Return (X, Y) of the center of cell containing provided text 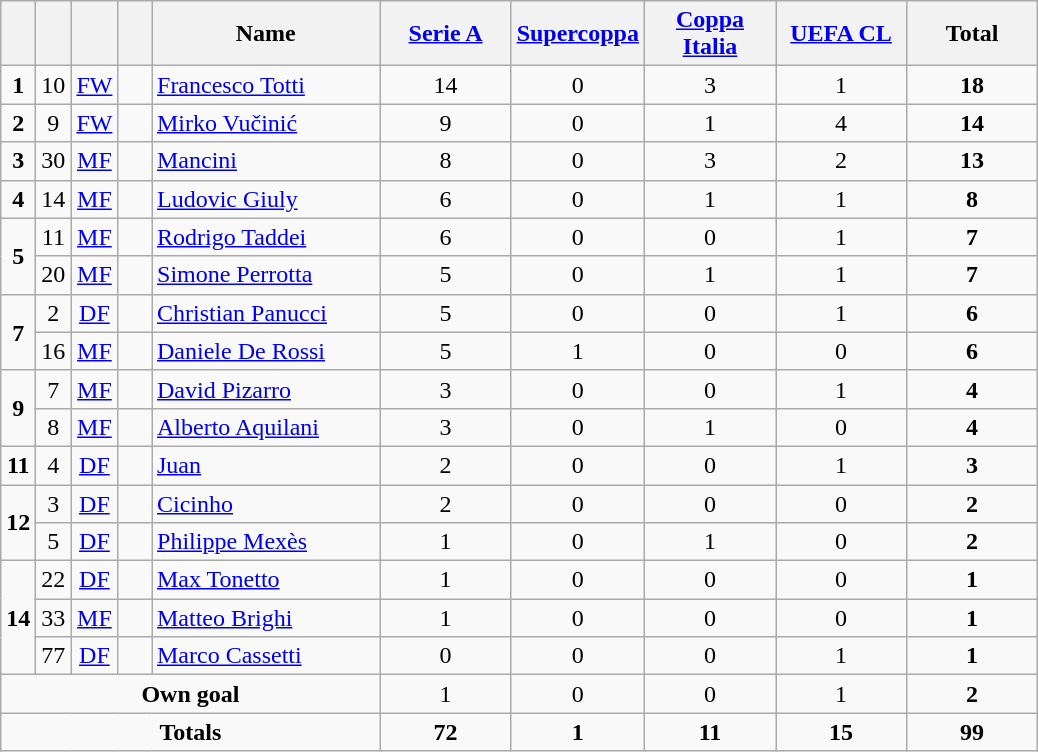
Name (266, 34)
Simone Perrotta (266, 275)
Juan (266, 465)
Ludovic Giuly (266, 199)
20 (54, 275)
72 (446, 732)
UEFA CL (842, 34)
99 (972, 732)
Francesco Totti (266, 85)
Own goal (190, 694)
Matteo Brighi (266, 618)
33 (54, 618)
Alberto Aquilani (266, 427)
Totals (190, 732)
18 (972, 85)
10 (54, 85)
30 (54, 161)
Coppa Italia (710, 34)
Rodrigo Taddei (266, 237)
Mancini (266, 161)
12 (18, 522)
Cicinho (266, 503)
Marco Cassetti (266, 656)
Mirko Vučinić (266, 123)
Serie A (446, 34)
77 (54, 656)
Max Tonetto (266, 580)
David Pizarro (266, 389)
Total (972, 34)
Daniele De Rossi (266, 351)
13 (972, 161)
Supercoppa (578, 34)
Christian Panucci (266, 313)
Philippe Mexès (266, 542)
22 (54, 580)
16 (54, 351)
15 (842, 732)
